Return (X, Y) of the center of cell containing provided text 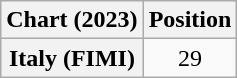
Position (190, 20)
Italy (FIMI) (72, 58)
Chart (2023) (72, 20)
29 (190, 58)
